Provide the [X, Y] coordinate of the cell's center where the given text is located.  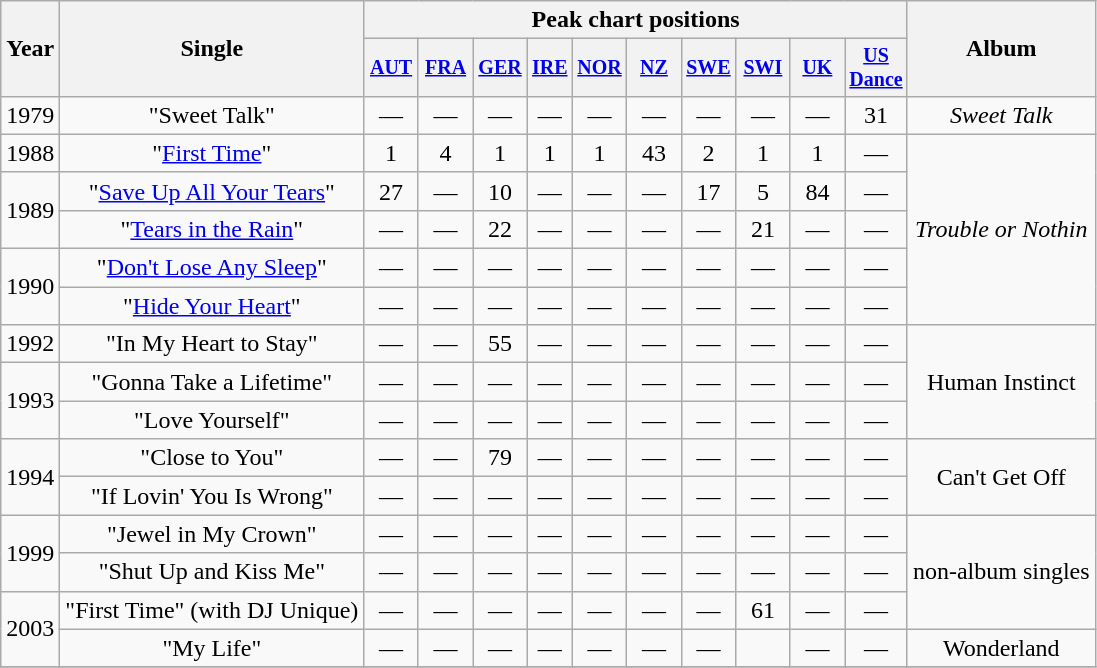
"Tears in the Rain" [212, 229]
4 [445, 153]
"If Lovin' You Is Wrong" [212, 496]
5 [763, 191]
27 [391, 191]
GER [500, 68]
"Gonna Take a Lifetime" [212, 382]
"In My Heart to Stay" [212, 344]
"Jewel in My Crown" [212, 534]
Single [212, 49]
NZ [654, 68]
"First Time" [212, 153]
17 [708, 191]
"Close to You" [212, 458]
1993 [30, 401]
22 [500, 229]
1988 [30, 153]
SWE [708, 68]
2003 [30, 629]
"Don't Lose Any Sleep" [212, 268]
"Hide Your Heart" [212, 306]
US Dance [876, 68]
"Love Yourself" [212, 420]
"Sweet Talk" [212, 115]
84 [817, 191]
"Save Up All Your Tears" [212, 191]
55 [500, 344]
1994 [30, 477]
Trouble or Nothin [1001, 229]
Peak chart positions [636, 20]
79 [500, 458]
61 [763, 610]
"Shut Up and Kiss Me" [212, 572]
1989 [30, 210]
Wonderland [1001, 648]
Sweet Talk [1001, 115]
Can't Get Off [1001, 477]
FRA [445, 68]
21 [763, 229]
43 [654, 153]
"My Life" [212, 648]
Album [1001, 49]
IRE [550, 68]
2 [708, 153]
SWI [763, 68]
AUT [391, 68]
1999 [30, 553]
NOR [599, 68]
1992 [30, 344]
Human Instinct [1001, 382]
10 [500, 191]
Year [30, 49]
31 [876, 115]
UK [817, 68]
1990 [30, 287]
non-album singles [1001, 572]
1979 [30, 115]
"First Time" (with DJ Unique) [212, 610]
